Scan for the cell matching the given text and deliver its (x, y) coordinate at center. 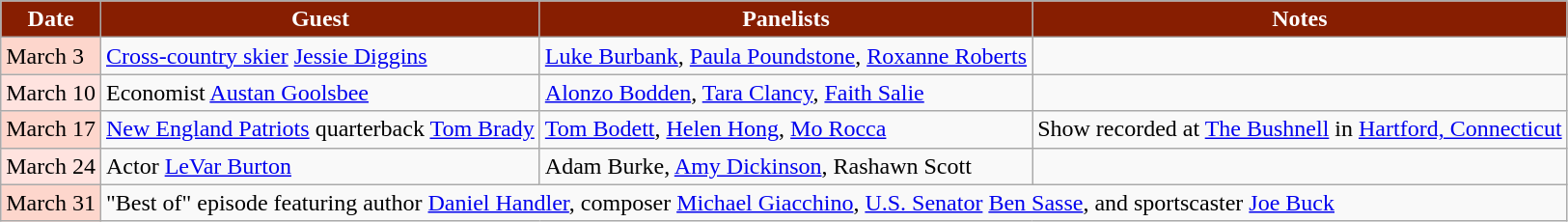
March 17 (51, 129)
March 31 (51, 203)
Notes (1301, 19)
Date (51, 19)
Economist Austan Goolsbee (320, 93)
Guest (320, 19)
Adam Burke, Amy Dickinson, Rashawn Scott (785, 166)
Cross-country skier Jessie Diggins (320, 56)
March 24 (51, 166)
Luke Burbank, Paula Poundstone, Roxanne Roberts (785, 56)
March 10 (51, 93)
New England Patriots quarterback Tom Brady (320, 129)
Tom Bodett, Helen Hong, Mo Rocca (785, 129)
Actor LeVar Burton (320, 166)
Panelists (785, 19)
"Best of" episode featuring author Daniel Handler, composer Michael Giacchino, U.S. Senator Ben Sasse, and sportscaster Joe Buck (834, 203)
Alonzo Bodden, Tara Clancy, Faith Salie (785, 93)
March 3 (51, 56)
Show recorded at The Bushnell in Hartford, Connecticut (1301, 129)
